From the cell containing the given text, extract its center point as (x, y) coordinate. 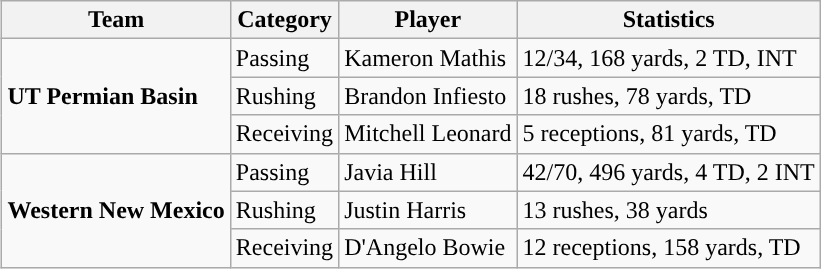
Javia Hill (428, 172)
Mitchell Leonard (428, 134)
UT Permian Basin (116, 96)
18 rushes, 78 yards, TD (668, 96)
42/70, 496 yards, 4 TD, 2 INT (668, 172)
Brandon Infiesto (428, 96)
Western New Mexico (116, 210)
12/34, 168 yards, 2 TD, INT (668, 58)
12 receptions, 158 yards, TD (668, 248)
D'Angelo Bowie (428, 248)
Kameron Mathis (428, 58)
5 receptions, 81 yards, TD (668, 134)
Player (428, 20)
Statistics (668, 20)
Justin Harris (428, 210)
13 rushes, 38 yards (668, 210)
Team (116, 20)
Category (284, 20)
